Find where the given text appears and provide that cell's center as (x, y) coordinate. 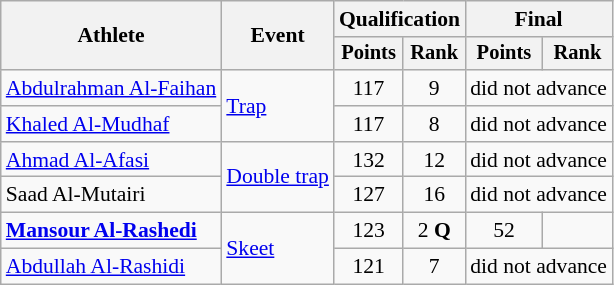
127 (368, 195)
Double trap (278, 178)
Skeet (278, 248)
Khaled Al-Mudhaf (112, 124)
Abdulrahman Al-Faihan (112, 88)
Mansour Al-Rashedi (112, 231)
123 (368, 231)
Ahmad Al-Afasi (112, 160)
9 (434, 88)
52 (504, 231)
Athlete (112, 36)
132 (368, 160)
121 (368, 267)
Saad Al-Mutairi (112, 195)
Qualification (400, 19)
8 (434, 124)
Final (538, 19)
2 Q (434, 231)
Abdullah Al-Rashidi (112, 267)
Trap (278, 106)
12 (434, 160)
16 (434, 195)
7 (434, 267)
Event (278, 36)
